Search for the cell housing the specified text and yield its [X, Y] center coordinate. 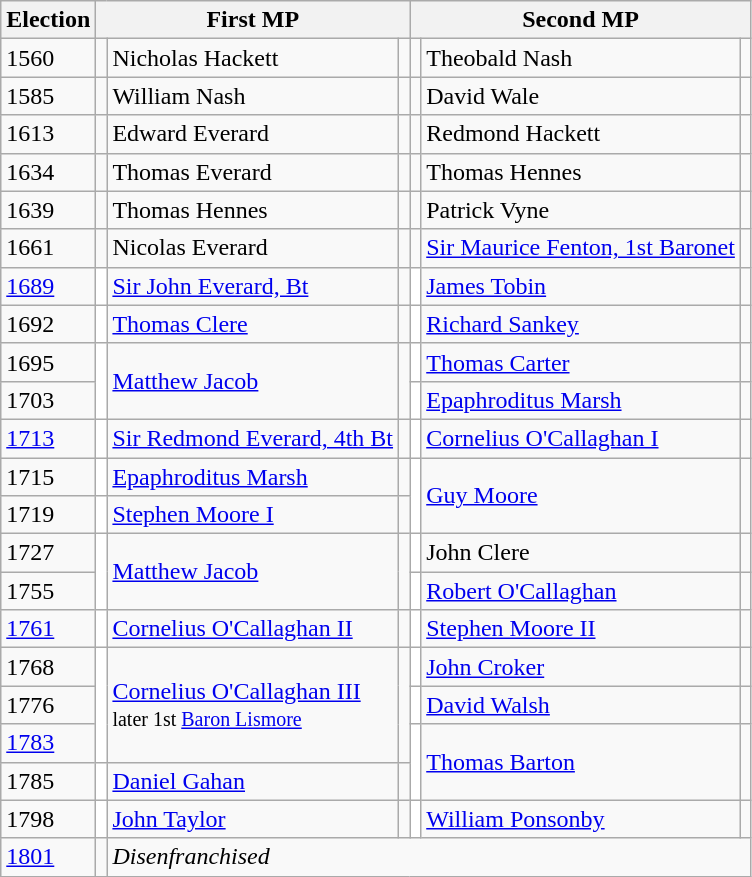
Thomas Clere [253, 324]
Daniel Gahan [253, 781]
Edward Everard [253, 134]
David Wale [581, 96]
Cornelius O'Callaghan II [253, 629]
Sir Maurice Fenton, 1st Baronet [581, 248]
John Taylor [253, 819]
James Tobin [581, 286]
Thomas Barton [581, 762]
Redmond Hackett [581, 134]
1689 [48, 286]
1585 [48, 96]
John Clere [581, 553]
1703 [48, 400]
Stephen Moore II [581, 629]
Disenfranchised [430, 857]
1776 [48, 705]
Stephen Moore I [253, 515]
Nicolas Everard [253, 248]
Thomas Carter [581, 362]
1801 [48, 857]
William Nash [253, 96]
William Ponsonby [581, 819]
1715 [48, 477]
Sir John Everard, Bt [253, 286]
1798 [48, 819]
Robert O'Callaghan [581, 591]
1695 [48, 362]
Second MP [581, 20]
1783 [48, 743]
Cornelius O'Callaghan IIIlater 1st Baron Lismore [253, 705]
1761 [48, 629]
1634 [48, 172]
Sir Redmond Everard, 4th Bt [253, 438]
1639 [48, 210]
1560 [48, 58]
Cornelius O'Callaghan I [581, 438]
Election [48, 20]
1613 [48, 134]
1785 [48, 781]
First MP [253, 20]
1692 [48, 324]
Theobald Nash [581, 58]
David Walsh [581, 705]
Guy Moore [581, 496]
1661 [48, 248]
1719 [48, 515]
John Croker [581, 667]
Patrick Vyne [581, 210]
1768 [48, 667]
1713 [48, 438]
Nicholas Hackett [253, 58]
1755 [48, 591]
Richard Sankey [581, 324]
1727 [48, 553]
Thomas Everard [253, 172]
